Detect which cell encompasses the target text, then output its (x, y) center coordinate. 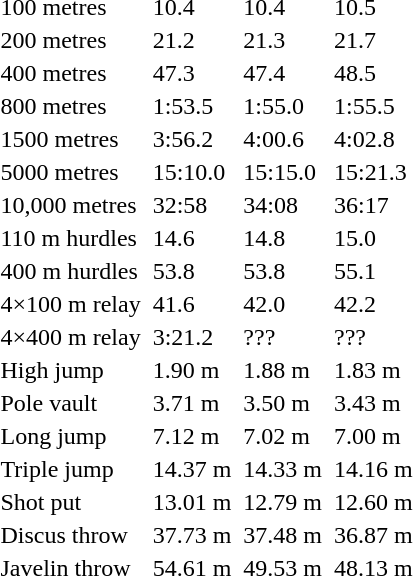
7.02 m (283, 436)
32:58 (192, 205)
15:15.0 (283, 172)
21.2 (192, 40)
14.8 (283, 238)
3:21.2 (192, 337)
??? (283, 337)
47.4 (283, 73)
21.3 (283, 40)
14.37 m (192, 469)
1.90 m (192, 370)
3:56.2 (192, 139)
34:08 (283, 205)
1.88 m (283, 370)
7.12 m (192, 436)
3.50 m (283, 403)
15:10.0 (192, 172)
37.73 m (192, 535)
42.0 (283, 304)
4:00.6 (283, 139)
1:55.0 (283, 106)
12.79 m (283, 502)
47.3 (192, 73)
14.6 (192, 238)
37.48 m (283, 535)
41.6 (192, 304)
3.71 m (192, 403)
1:53.5 (192, 106)
13.01 m (192, 502)
14.33 m (283, 469)
